Identify which cell holds the provided text, then report its [x, y] central coordinate. 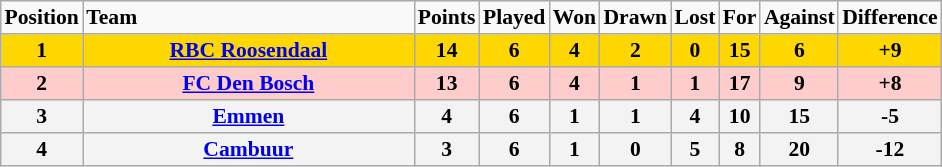
Team [249, 18]
-12 [890, 150]
10 [740, 116]
Emmen [249, 116]
Played [514, 18]
RBC Roosendaal [249, 50]
+8 [890, 84]
-5 [890, 116]
5 [695, 150]
For [740, 18]
13 [446, 84]
17 [740, 84]
Drawn [636, 18]
14 [446, 50]
Against [799, 18]
Points [446, 18]
FC Den Bosch [249, 84]
Won [574, 18]
8 [740, 150]
20 [799, 150]
+9 [890, 50]
9 [799, 84]
Position [42, 18]
Difference [890, 18]
Cambuur [249, 150]
Lost [695, 18]
